Locate the cell with the specified text and output its (x, y) center coordinate. 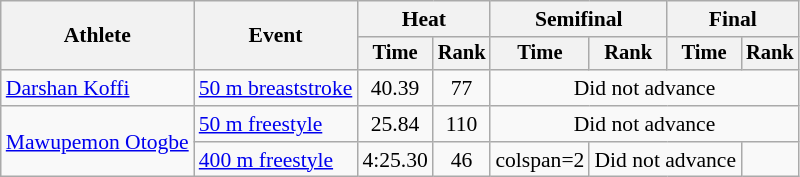
50 m breaststroke (276, 88)
77 (462, 88)
Darshan Koffi (98, 88)
Athlete (98, 36)
Final (733, 19)
Mawupemon Otogbe (98, 142)
40.39 (394, 88)
Semifinal (578, 19)
25.84 (394, 124)
50 m freestyle (276, 124)
Event (276, 36)
Heat (424, 19)
110 (462, 124)
